Return the [X, Y] coordinate for the center point of the cell that contains the specified text.  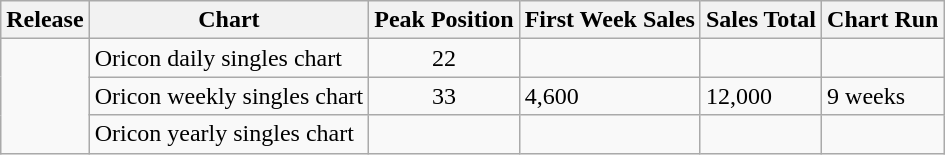
Oricon weekly singles chart [229, 96]
4,600 [610, 96]
Sales Total [760, 20]
Chart [229, 20]
9 weeks [883, 96]
First Week Sales [610, 20]
Oricon daily singles chart [229, 58]
Release [45, 20]
22 [444, 58]
33 [444, 96]
Chart Run [883, 20]
Peak Position [444, 20]
Oricon yearly singles chart [229, 134]
12,000 [760, 96]
